Return [X, Y] of the center of cell containing provided text 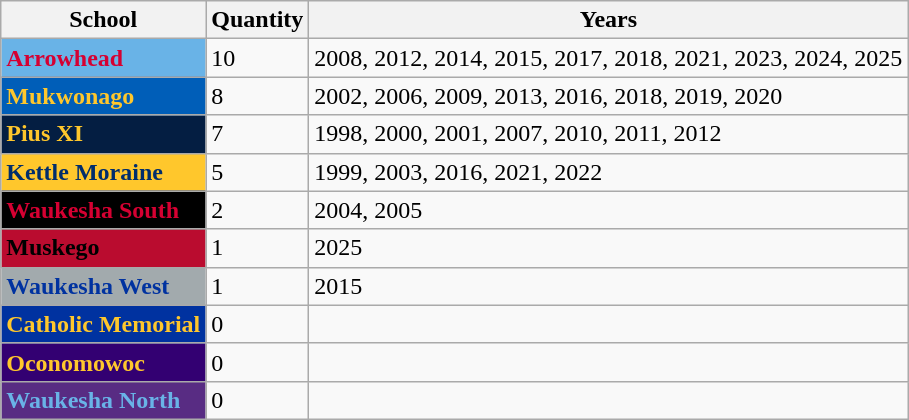
Waukesha South [104, 210]
7 [258, 134]
School [104, 20]
2 [258, 210]
2015 [608, 286]
2002, 2006, 2009, 2013, 2016, 2018, 2019, 2020 [608, 96]
Years [608, 20]
10 [258, 58]
Mukwonago [104, 96]
Pius XI [104, 134]
5 [258, 172]
1999, 2003, 2016, 2021, 2022 [608, 172]
Kettle Moraine [104, 172]
Oconomowoc [104, 362]
Arrowhead [104, 58]
Waukesha North [104, 400]
Waukesha West [104, 286]
2004, 2005 [608, 210]
2025 [608, 248]
8 [258, 96]
2008, 2012, 2014, 2015, 2017, 2018, 2021, 2023, 2024, 2025 [608, 58]
Quantity [258, 20]
Catholic Memorial [104, 324]
1998, 2000, 2001, 2007, 2010, 2011, 2012 [608, 134]
Muskego [104, 248]
